Determine the (X, Y) coordinate at the center of the cell enclosing the given text.  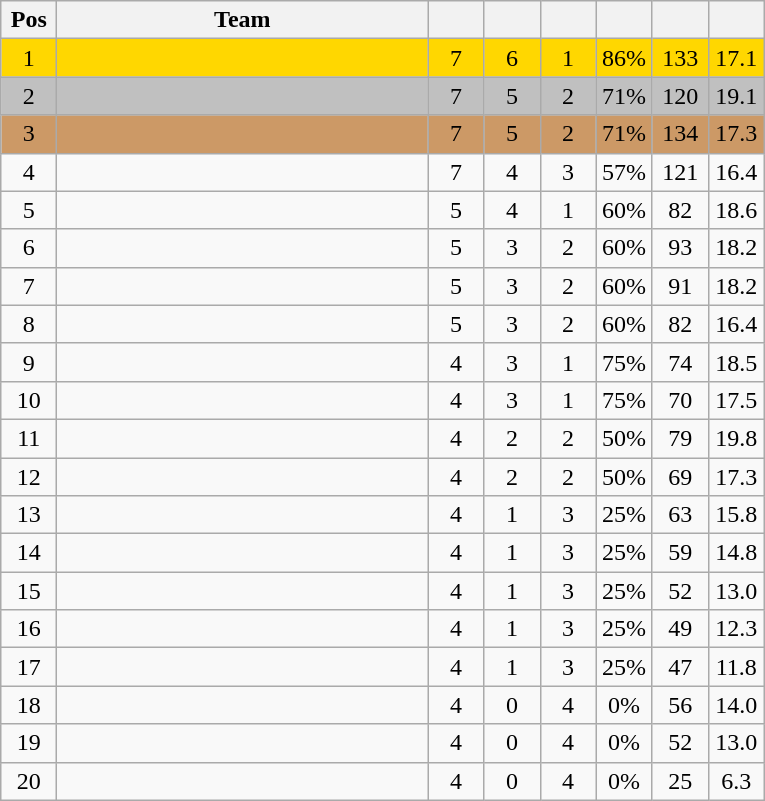
8 (29, 324)
86% (624, 58)
134 (680, 134)
120 (680, 96)
93 (680, 248)
11.8 (736, 667)
74 (680, 362)
19.8 (736, 438)
14.0 (736, 705)
79 (680, 438)
10 (29, 400)
15.8 (736, 515)
47 (680, 667)
Team (242, 20)
6.3 (736, 781)
18.6 (736, 210)
13 (29, 515)
17.1 (736, 58)
12.3 (736, 629)
17 (29, 667)
69 (680, 477)
14 (29, 553)
9 (29, 362)
Pos (29, 20)
133 (680, 58)
16 (29, 629)
25 (680, 781)
19.1 (736, 96)
121 (680, 172)
18.5 (736, 362)
15 (29, 591)
56 (680, 705)
19 (29, 743)
12 (29, 477)
63 (680, 515)
70 (680, 400)
49 (680, 629)
91 (680, 286)
17.5 (736, 400)
11 (29, 438)
14.8 (736, 553)
18 (29, 705)
20 (29, 781)
59 (680, 553)
57% (624, 172)
